Locate the cell with the specified text and output its (X, Y) center coordinate. 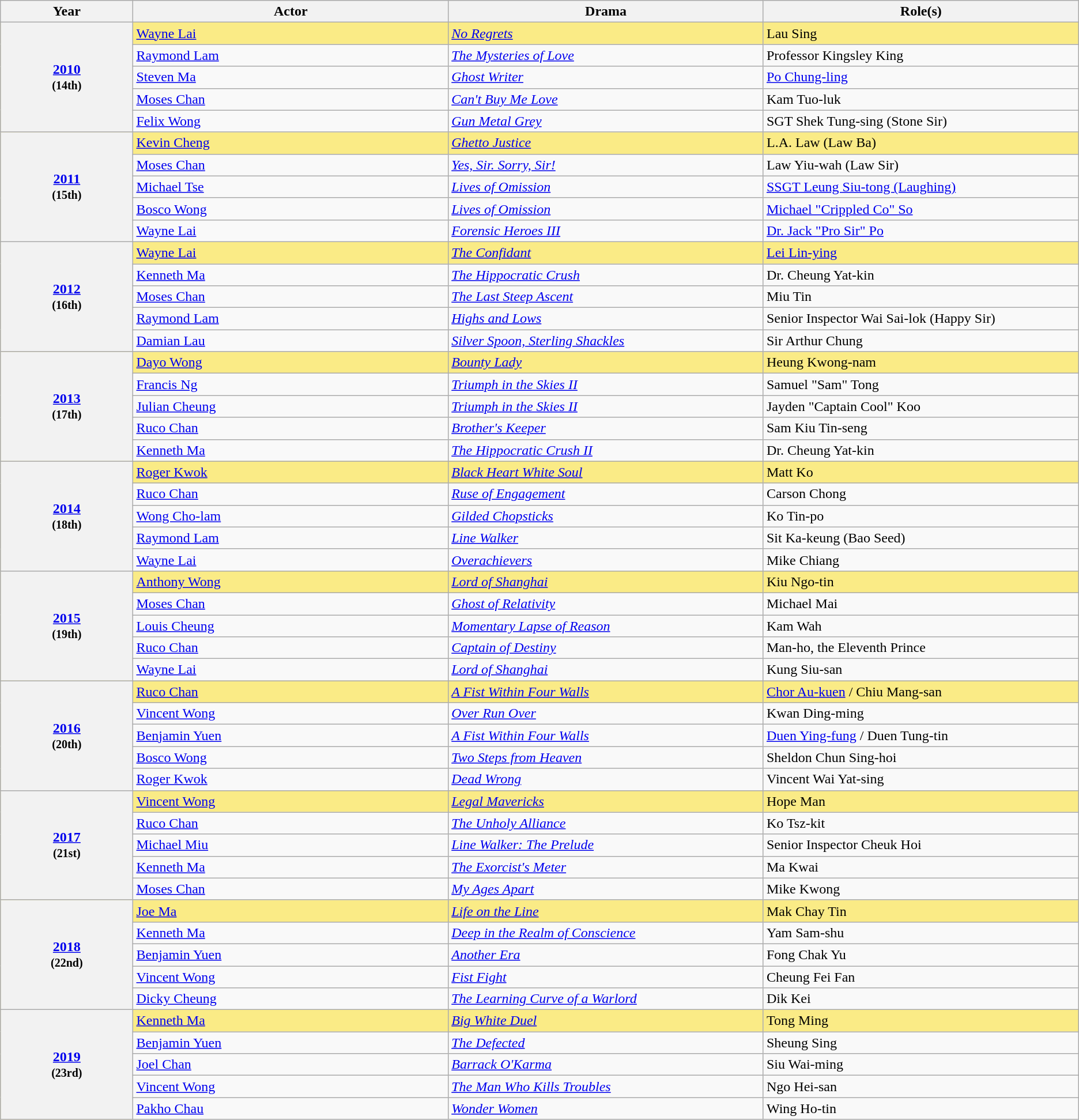
Samuel "Sam" Tong (921, 384)
Law Yiu-wah (Law Sir) (921, 165)
Yes, Sir. Sorry, Sir! (606, 165)
Dik Kei (921, 999)
Wong Cho-lam (290, 516)
Ruse of Engagement (606, 494)
My Ages Apart (606, 889)
Deep in the Realm of Conscience (606, 933)
The Exorcist's Meter (606, 867)
The Unholy Alliance (606, 823)
2014(18th) (67, 516)
Ghost of Relativity (606, 604)
The Hippocratic Crush II (606, 450)
Francis Ng (290, 384)
2011(15th) (67, 187)
Fist Fight (606, 977)
Chor Au-kuen / Chiu Mang-san (921, 692)
Professor Kingsley King (921, 55)
Hope Man (921, 801)
Drama (606, 12)
Life on the Line (606, 911)
Another Era (606, 955)
Carson Chong (921, 494)
Fong Chak Yu (921, 955)
2010(14th) (67, 77)
Pakho Chau (290, 1108)
Can't Buy Me Love (606, 99)
Role(s) (921, 12)
Louis Cheung (290, 625)
Kung Siu-san (921, 670)
SGT Shek Tung-sing (Stone Sir) (921, 121)
Black Heart White Soul (606, 472)
Sam Kiu Tin-seng (921, 428)
Dicky Cheung (290, 999)
SSGT Leung Siu-tong (Laughing) (921, 187)
Felix Wong (290, 121)
Dr. Jack "Pro Sir" Po (921, 231)
Michael Mai (921, 604)
The Defected (606, 1043)
Michael "Crippled Co" So (921, 209)
Kam Tuo-luk (921, 99)
Kwan Ding-ming (921, 714)
Overachievers (606, 560)
Lau Sing (921, 33)
Kevin Cheng (290, 143)
Line Walker: The Prelude (606, 845)
Senior Inspector Cheuk Hoi (921, 845)
Year (67, 12)
The Man Who Kills Troubles (606, 1087)
Wing Ho-tin (921, 1108)
2018(22nd) (67, 955)
Man-ho, the Eleventh Prince (921, 648)
2016(20th) (67, 736)
Sheung Sing (921, 1043)
Julian Cheung (290, 406)
Senior Inspector Wai Sai-lok (Happy Sir) (921, 319)
Tong Ming (921, 1021)
Gun Metal Grey (606, 121)
Over Run Over (606, 714)
Miu Tin (921, 297)
Ngo Hei-san (921, 1087)
Sit Ka-keung (Bao Seed) (921, 538)
Yam Sam-shu (921, 933)
Big White Duel (606, 1021)
Actor (290, 12)
Gilded Chopsticks (606, 516)
Kiu Ngo-tin (921, 582)
Bounty Lady (606, 363)
2013(17th) (67, 406)
2012(16th) (67, 296)
Dead Wrong (606, 779)
The Hippocratic Crush (606, 275)
Matt Ko (921, 472)
Heung Kwong-nam (921, 363)
Ghost Writer (606, 77)
Kam Wah (921, 625)
Joe Ma (290, 911)
2019(23rd) (67, 1065)
Brother's Keeper (606, 428)
2017(21st) (67, 845)
Sir Arthur Chung (921, 341)
Line Walker (606, 538)
Cheung Fei Fan (921, 977)
Vincent Wai Yat-sing (921, 779)
Jayden "Captain Cool" Koo (921, 406)
Anthony Wong (290, 582)
The Learning Curve of a Warlord (606, 999)
The Last Steep Ascent (606, 297)
Damian Lau (290, 341)
Barrack O'Karma (606, 1065)
Lei Lin-ying (921, 252)
Michael Tse (290, 187)
Siu Wai-ming (921, 1065)
Ko Tsz-kit (921, 823)
Captain of Destiny (606, 648)
Sheldon Chun Sing-hoi (921, 757)
Silver Spoon, Sterling Shackles (606, 341)
Mike Kwong (921, 889)
Joel Chan (290, 1065)
L.A. Law (Law Ba) (921, 143)
Steven Ma (290, 77)
Michael Miu (290, 845)
Ko Tin-po (921, 516)
Highs and Lows (606, 319)
Duen Ying-fung / Duen Tung-tin (921, 736)
Dayo Wong (290, 363)
Two Steps from Heaven (606, 757)
The Confidant (606, 252)
Mike Chiang (921, 560)
Momentary Lapse of Reason (606, 625)
2015(19th) (67, 625)
The Mysteries of Love (606, 55)
Ghetto Justice (606, 143)
Mak Chay Tin (921, 911)
Ma Kwai (921, 867)
Po Chung-ling (921, 77)
Forensic Heroes III (606, 231)
Wonder Women (606, 1108)
No Regrets (606, 33)
Legal Mavericks (606, 801)
